Search for the cell housing the specified text and yield its (X, Y) center coordinate. 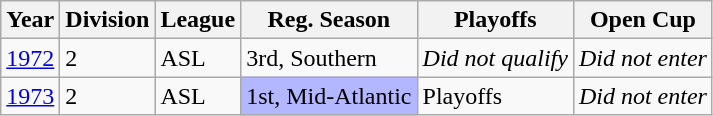
Division (108, 20)
Open Cup (642, 20)
1972 (30, 58)
Reg. Season (329, 20)
1973 (30, 96)
League (198, 20)
Did not qualify (495, 58)
3rd, Southern (329, 58)
1st, Mid-Atlantic (329, 96)
Year (30, 20)
